Detect which cell encompasses the target text, then output its (X, Y) center coordinate. 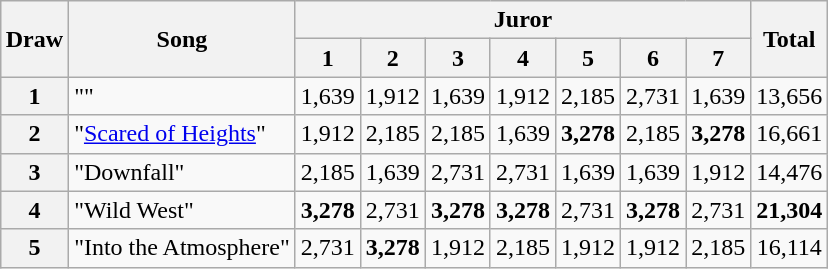
Draw (34, 39)
7 (718, 58)
"Scared of Heights" (182, 134)
Song (182, 39)
16,114 (790, 248)
21,304 (790, 210)
13,656 (790, 96)
"" (182, 96)
Total (790, 39)
Juror (522, 20)
14,476 (790, 172)
"Wild West" (182, 210)
6 (654, 58)
"Downfall" (182, 172)
"Into the Atmosphere" (182, 248)
16,661 (790, 134)
